Identify which cell holds the provided text, then report its (X, Y) central coordinate. 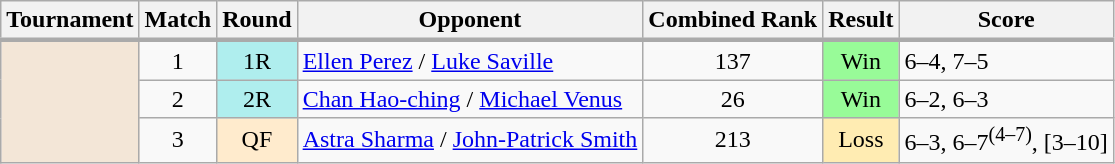
3 (178, 140)
137 (733, 60)
1 (178, 60)
Round (257, 21)
Match (178, 21)
QF (257, 140)
Combined Rank (733, 21)
Chan Hao-ching / Michael Venus (470, 99)
Score (1006, 21)
2R (257, 99)
6–4, 7–5 (1006, 60)
2 (178, 99)
26 (733, 99)
6–2, 6–3 (1006, 99)
6–3, 6–7(4–7), [3–10] (1006, 140)
Astra Sharma / John-Patrick Smith (470, 140)
1R (257, 60)
Result (861, 21)
Loss (861, 140)
Ellen Perez / Luke Saville (470, 60)
Tournament (70, 21)
Opponent (470, 21)
213 (733, 140)
